Capture the cell that displays the provided text and extract its [X, Y] central coordinate. 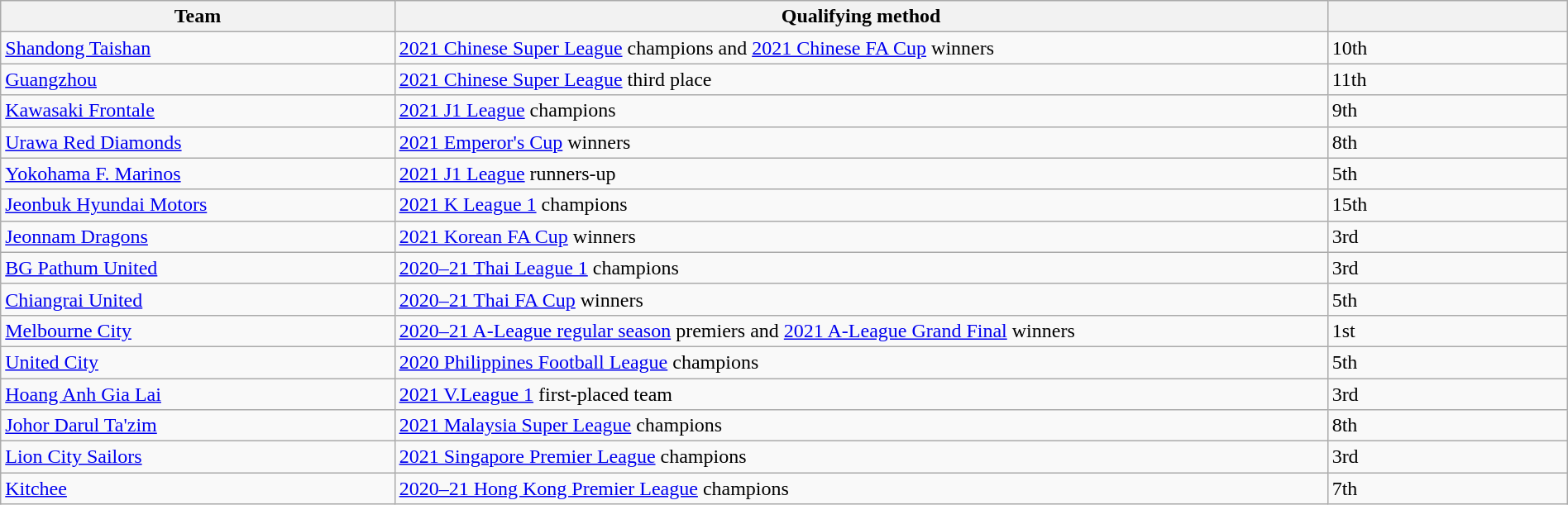
Jeonnam Dragons [198, 236]
2021 K League 1 champions [861, 205]
2021 Chinese Super League champions and 2021 Chinese FA Cup winners [861, 48]
2021 J1 League runners-up [861, 174]
BG Pathum United [198, 268]
Qualifying method [861, 17]
2020–21 A-League regular season premiers and 2021 A-League Grand Final winners [861, 331]
Chiangrai United [198, 299]
Shandong Taishan [198, 48]
Urawa Red Diamonds [198, 142]
2021 Korean FA Cup winners [861, 236]
15th [1447, 205]
1st [1447, 331]
Jeonbuk Hyundai Motors [198, 205]
Hoang Anh Gia Lai [198, 394]
2021 Malaysia Super League champions [861, 426]
2020–21 Thai FA Cup winners [861, 299]
Kawasaki Frontale [198, 111]
Team [198, 17]
2020 Philippines Football League champions [861, 362]
2020–21 Hong Kong Premier League champions [861, 488]
7th [1447, 488]
United City [198, 362]
Kitchee [198, 488]
Guangzhou [198, 79]
2021 Emperor's Cup winners [861, 142]
Melbourne City [198, 331]
2020–21 Thai League 1 champions [861, 268]
2021 Chinese Super League third place [861, 79]
10th [1447, 48]
Johor Darul Ta'zim [198, 426]
2021 V.League 1 first-placed team [861, 394]
11th [1447, 79]
2021 J1 League champions [861, 111]
Yokohama F. Marinos [198, 174]
Lion City Sailors [198, 457]
9th [1447, 111]
2021 Singapore Premier League champions [861, 457]
